Output the [X, Y] coordinate of the center of the cell containing the given text.  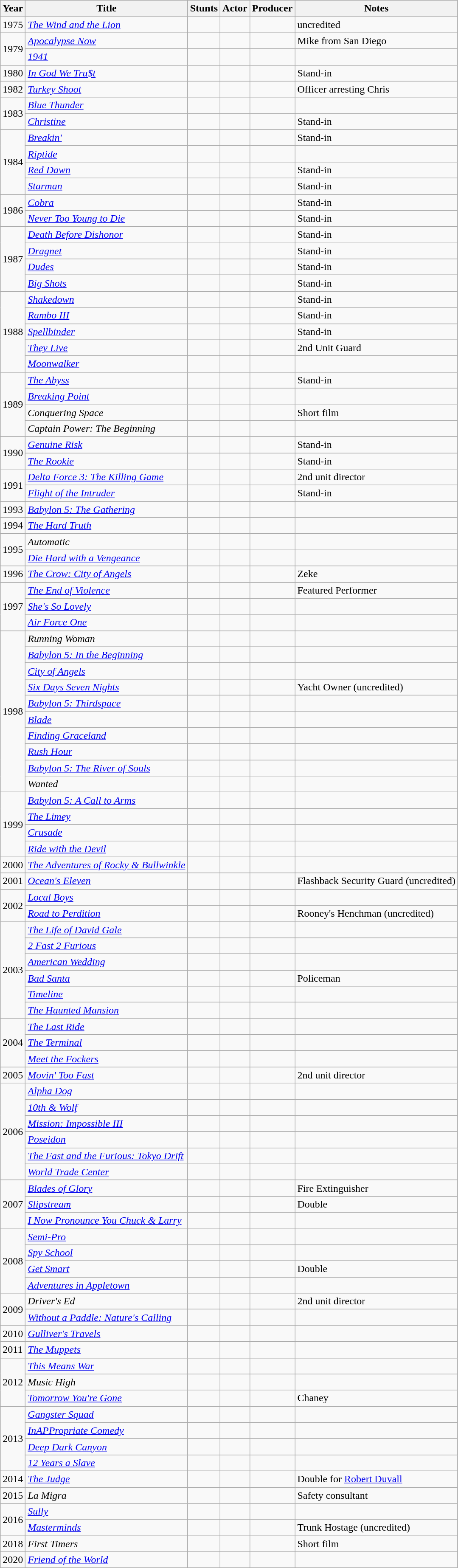
2015 [13, 1495]
Stunts [204, 8]
Babylon 5: The Gathering [107, 510]
Babylon 5: In the Beginning [107, 655]
They Live [107, 348]
Masterminds [107, 1528]
The Fast and the Furious: Tokyo Drift [107, 1156]
Rush Hour [107, 752]
Get Smart [107, 1269]
The Muppets [107, 1350]
1997 [13, 606]
The Haunted Mansion [107, 1011]
Cobra [107, 203]
1999 [13, 825]
The Crow: City of Angels [107, 574]
2008 [13, 1261]
1975 [13, 25]
Flight of the Intruder [107, 493]
Babylon 5: The River of Souls [107, 768]
Deep Dark Canyon [107, 1447]
12 Years a Slave [107, 1463]
The Abyss [107, 380]
The Last Ride [107, 1027]
Babylon 5: Thirdspace [107, 703]
In God We Tru$t [107, 73]
2 Fast 2 Furious [107, 946]
2006 [13, 1132]
La Migra [107, 1495]
Timeline [107, 994]
The Adventures of Rocky & Bullwinkle [107, 865]
Trunk Hostage (uncredited) [377, 1528]
Title [107, 8]
Never Too Young to Die [107, 219]
Flashback Security Guard (uncredited) [377, 881]
Captain Power: The Beginning [107, 428]
1980 [13, 73]
Death Before Dishonor [107, 235]
Yacht Owner (uncredited) [377, 687]
Alpha Dog [107, 1091]
uncredited [377, 25]
She's So Lovely [107, 606]
2002 [13, 905]
Poseidon [107, 1140]
Featured Performer [377, 590]
The Terminal [107, 1043]
2013 [13, 1439]
Mission: Impossible III [107, 1123]
Die Hard with a Vengeance [107, 558]
The Rookie [107, 461]
Dudes [107, 267]
Breakin' [107, 138]
1984 [13, 162]
Semi-Pro [107, 1237]
Movin' Too Fast [107, 1075]
Blue Thunder [107, 105]
The Life of David Gale [107, 929]
InAPPropriate Comedy [107, 1430]
Running Woman [107, 639]
2007 [13, 1204]
2016 [13, 1520]
Crusade [107, 833]
Fire Extinguisher [377, 1188]
Shakedown [107, 299]
Wanted [107, 784]
2005 [13, 1075]
Policeman [377, 978]
Ride with the Devil [107, 849]
Spy School [107, 1253]
Babylon 5: A Call to Arms [107, 800]
Rambo III [107, 315]
Six Days Seven Nights [107, 687]
1994 [13, 526]
Local Boys [107, 897]
1998 [13, 712]
1982 [13, 89]
Friend of the World [107, 1560]
2001 [13, 881]
Automatic [107, 542]
Mike from San Diego [377, 41]
2009 [13, 1309]
2012 [13, 1382]
Chaney [377, 1398]
1996 [13, 574]
Without a Paddle: Nature's Calling [107, 1317]
2004 [13, 1043]
Spellbinder [107, 332]
Meet the Fockers [107, 1059]
City of Angels [107, 671]
Rooney's Henchman (uncredited) [377, 913]
Breaking Point [107, 396]
The Limey [107, 816]
2003 [13, 970]
Big Shots [107, 283]
First Timers [107, 1544]
Christine [107, 121]
Riptide [107, 154]
Officer arresting Chris [377, 89]
Road to Perdition [107, 913]
Genuine Risk [107, 445]
Ocean's Eleven [107, 881]
Starman [107, 186]
10th & Wolf [107, 1107]
1941 [107, 57]
Gangster Squad [107, 1414]
The Wind and the Lion [107, 25]
1987 [13, 259]
I Now Pronounce You Chuck & Larry [107, 1220]
1983 [13, 113]
1991 [13, 485]
2014 [13, 1479]
Driver's Ed [107, 1301]
Double for Robert Duvall [377, 1479]
The Hard Truth [107, 526]
Slipstream [107, 1204]
Red Dawn [107, 170]
The End of Violence [107, 590]
2000 [13, 865]
This Means War [107, 1366]
Adventures in Appletown [107, 1285]
Blades of Glory [107, 1188]
Gulliver's Travels [107, 1334]
1988 [13, 332]
Music High [107, 1382]
Finding Graceland [107, 736]
Zeke [377, 574]
Dragnet [107, 251]
1979 [13, 49]
World Trade Center [107, 1172]
Bad Santa [107, 978]
1986 [13, 211]
Conquering Space [107, 412]
1990 [13, 453]
1995 [13, 550]
Producer [273, 8]
2018 [13, 1544]
Air Force One [107, 622]
2011 [13, 1350]
The Judge [107, 1479]
2020 [13, 1560]
Apocalypse Now [107, 41]
Actor [235, 8]
1989 [13, 404]
Turkey Shoot [107, 89]
Delta Force 3: The Killing Game [107, 477]
Safety consultant [377, 1495]
2nd Unit Guard [377, 348]
Moonwalker [107, 364]
1993 [13, 510]
Notes [377, 8]
Tomorrow You're Gone [107, 1398]
Year [13, 8]
Blade [107, 720]
Sully [107, 1512]
2010 [13, 1334]
American Wedding [107, 962]
